Search for the cell housing the specified text and yield its [x, y] center coordinate. 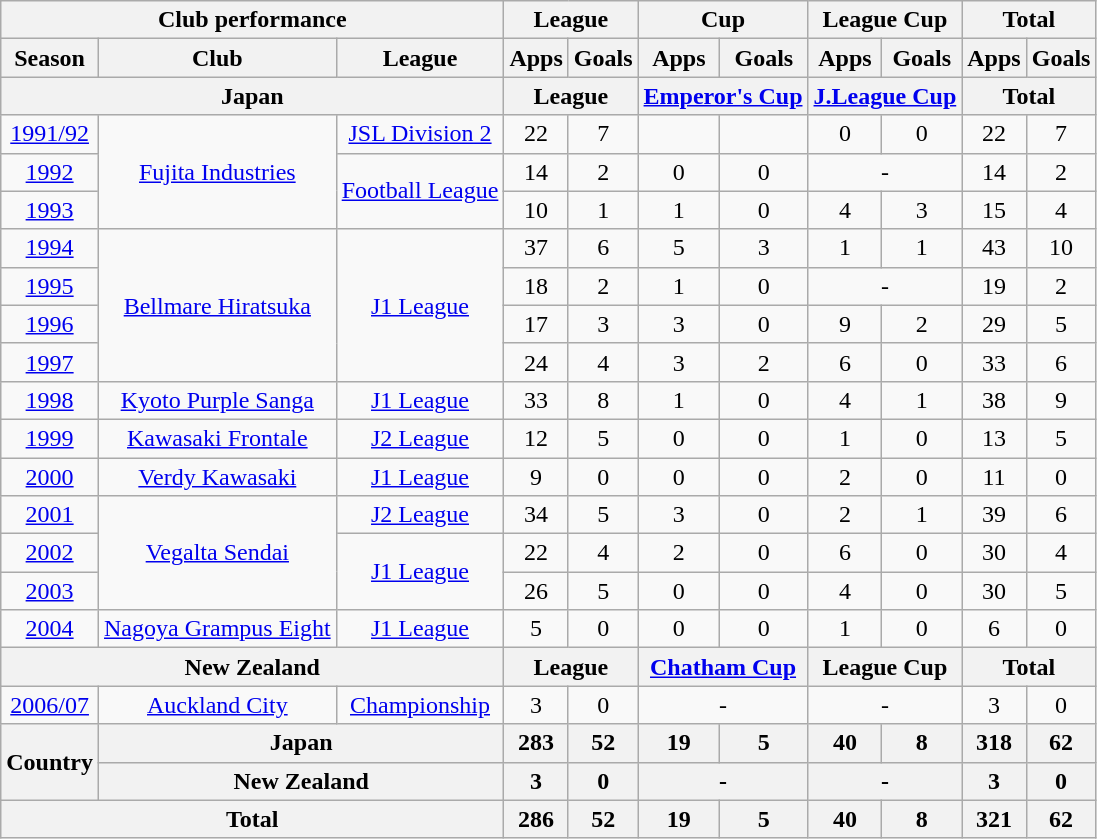
Kyoto Purple Sanga [217, 400]
Emperor's Cup [723, 96]
Football League [420, 191]
Auckland City [217, 705]
2002 [50, 553]
26 [536, 591]
283 [536, 743]
Kawasaki Frontale [217, 438]
2003 [50, 591]
1998 [50, 400]
24 [536, 362]
1991/92 [50, 134]
Club [217, 58]
29 [994, 324]
JSL Division 2 [420, 134]
Club performance [252, 20]
J.League Cup [885, 96]
286 [536, 819]
2006/07 [50, 705]
11 [994, 477]
1996 [50, 324]
Nagoya Grampus Eight [217, 629]
318 [994, 743]
2001 [50, 515]
12 [536, 438]
17 [536, 324]
Chatham Cup [723, 667]
1994 [50, 248]
Fujita Industries [217, 172]
38 [994, 400]
43 [994, 248]
34 [536, 515]
1997 [50, 362]
39 [994, 515]
18 [536, 286]
1995 [50, 286]
Season [50, 58]
1993 [50, 210]
2004 [50, 629]
321 [994, 819]
Verdy Kawasaki [217, 477]
13 [994, 438]
Cup [723, 20]
2000 [50, 477]
Bellmare Hiratsuka [217, 305]
1999 [50, 438]
1992 [50, 172]
Championship [420, 705]
Vegalta Sendai [217, 553]
15 [994, 210]
Country [50, 762]
37 [536, 248]
